From the cell containing the given text, extract its center point as (X, Y) coordinate. 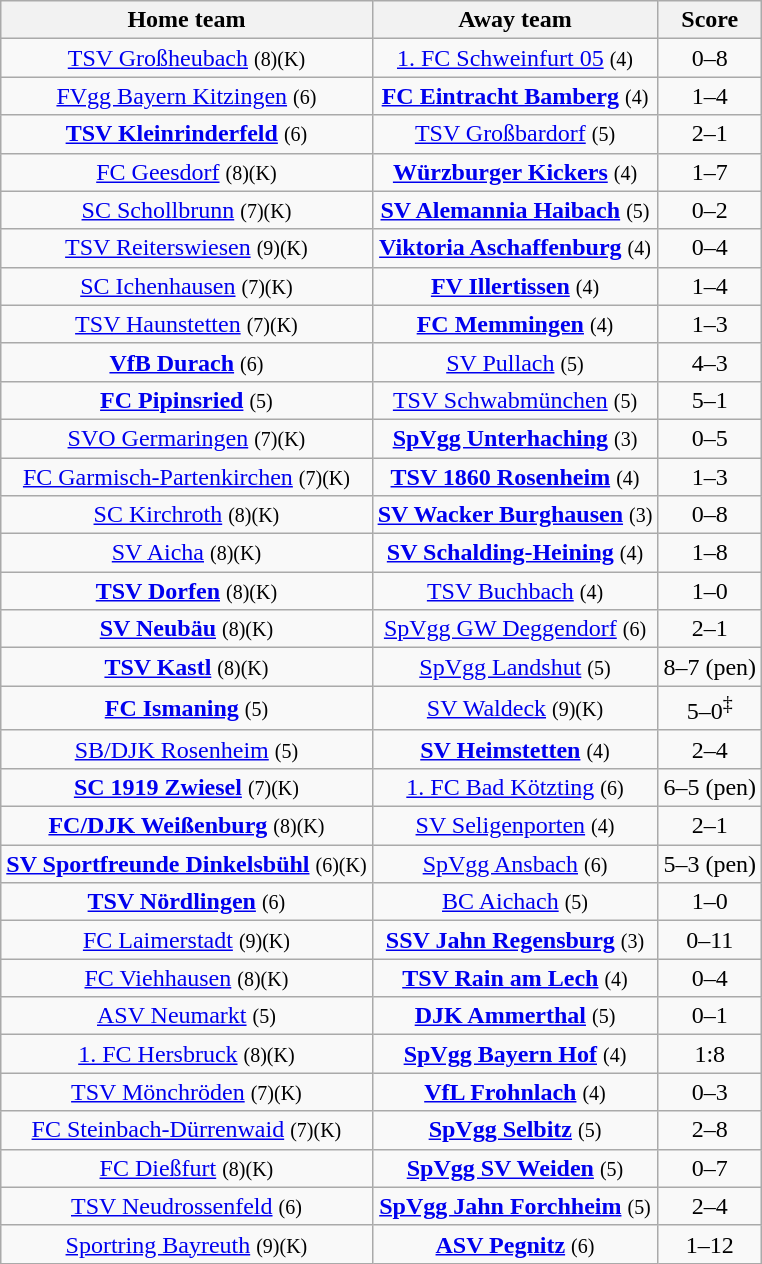
6–5 (pen) (710, 787)
SC Schollbrunn (7)(K) (186, 210)
4–3 (710, 362)
TSV Nördlingen (6) (186, 902)
0–5 (710, 438)
FC Pipinsried (5) (186, 400)
1–12 (710, 1244)
SV Neubäu (8)(K) (186, 629)
TSV Schwabmünchen (5) (515, 400)
VfL Frohnlach (4) (515, 1092)
SpVgg Ansbach (6) (515, 864)
SV Schalding-Heining (4) (515, 553)
SV Waldeck (9)(K) (515, 708)
SC Kirchroth (8)(K) (186, 515)
TSV Mönchröden (7)(K) (186, 1092)
SV Aicha (8)(K) (186, 553)
VfB Durach (6) (186, 362)
SpVgg Bayern Hof (4) (515, 1054)
8–7 (pen) (710, 667)
Score (710, 20)
SSV Jahn Regensburg (3) (515, 940)
FC Ismaning (5) (186, 708)
TSV Buchbach (4) (515, 591)
0–2 (710, 210)
SpVgg Jahn Forchheim (5) (515, 1206)
SV Seligenporten (4) (515, 826)
DJK Ammerthal (5) (515, 1016)
2–8 (710, 1130)
SpVgg Selbitz (5) (515, 1130)
TSV Kastl (8)(K) (186, 667)
0–3 (710, 1092)
TSV 1860 Rosenheim (4) (515, 477)
SVO Germaringen (7)(K) (186, 438)
TSV Kleinrinderfeld (6) (186, 134)
SpVgg Unterhaching (3) (515, 438)
TSV Großheubach (8)(K) (186, 58)
FC Steinbach-Dürrenwaid (7)(K) (186, 1130)
SV Heimstetten (4) (515, 749)
SV Wacker Burghausen (3) (515, 515)
TSV Reiterswiesen (9)(K) (186, 248)
TSV Rain am Lech (4) (515, 978)
FC Geesdorf (8)(K) (186, 172)
SpVgg GW Deggendorf (6) (515, 629)
ASV Pegnitz (6) (515, 1244)
SpVgg Landshut (5) (515, 667)
1–7 (710, 172)
FC Eintracht Bamberg (4) (515, 96)
FC Laimerstadt (9)(K) (186, 940)
Viktoria Aschaffenburg (4) (515, 248)
TSV Dorfen (8)(K) (186, 591)
TSV Großbardorf (5) (515, 134)
FC Dießfurt (8)(K) (186, 1168)
1:8 (710, 1054)
Home team (186, 20)
BC Aichach (5) (515, 902)
SB/DJK Rosenheim (5) (186, 749)
0–7 (710, 1168)
5–0‡ (710, 708)
TSV Haunstetten (7)(K) (186, 324)
5–3 (pen) (710, 864)
Würzburger Kickers (4) (515, 172)
FC Memmingen (4) (515, 324)
0–1 (710, 1016)
Away team (515, 20)
FC Garmisch-Partenkirchen (7)(K) (186, 477)
0–11 (710, 940)
FC Viehhausen (8)(K) (186, 978)
1. FC Hersbruck (8)(K) (186, 1054)
FVgg Bayern Kitzingen (6) (186, 96)
TSV Neudrossenfeld (6) (186, 1206)
SV Pullach (5) (515, 362)
1. FC Schweinfurt 05 (4) (515, 58)
5–1 (710, 400)
ASV Neumarkt (5) (186, 1016)
1–8 (710, 553)
SpVgg SV Weiden (5) (515, 1168)
SC Ichenhausen (7)(K) (186, 286)
SV Sportfreunde Dinkelsbühl (6)(K) (186, 864)
SV Alemannia Haibach (5) (515, 210)
1. FC Bad Kötzting (6) (515, 787)
FV Illertissen (4) (515, 286)
FC/DJK Weißenburg (8)(K) (186, 826)
SC 1919 Zwiesel (7)(K) (186, 787)
Sportring Bayreuth (9)(K) (186, 1244)
